Identify which cell holds the provided text, then report its [X, Y] central coordinate. 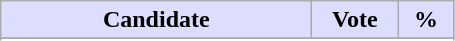
Vote [355, 20]
Candidate [156, 20]
% [426, 20]
